Output the [X, Y] coordinate of the center of the cell containing the given text.  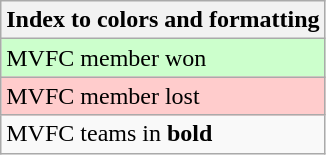
MVFC member won [163, 58]
MVFC teams in bold [163, 134]
Index to colors and formatting [163, 20]
MVFC member lost [163, 96]
